Locate the cell with the specified text and output its (x, y) center coordinate. 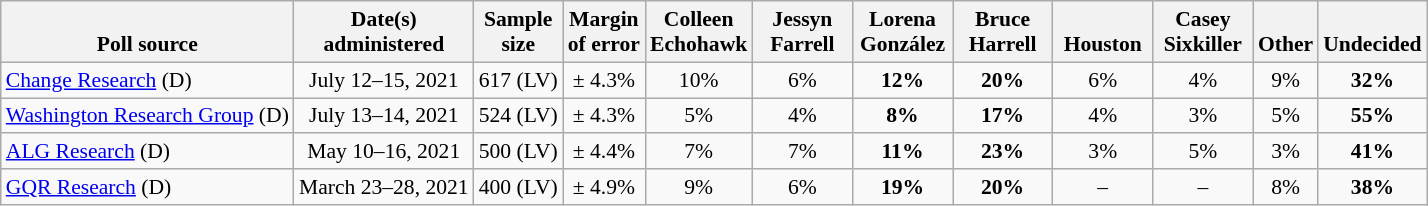
BruceHarrell (1003, 32)
55% (1372, 116)
32% (1372, 80)
ALG Research (D) (148, 152)
11% (902, 152)
Poll source (148, 32)
Houston (1103, 32)
41% (1372, 152)
LorenaGonzález (902, 32)
Washington Research Group (D) (148, 116)
17% (1003, 116)
July 13–14, 2021 (384, 116)
± 4.9% (604, 187)
12% (902, 80)
38% (1372, 187)
Date(s)administered (384, 32)
Samplesize (518, 32)
Change Research (D) (148, 80)
May 10–16, 2021 (384, 152)
524 (LV) (518, 116)
March 23–28, 2021 (384, 187)
10% (698, 80)
Undecided (1372, 32)
July 12–15, 2021 (384, 80)
400 (LV) (518, 187)
± 4.4% (604, 152)
617 (LV) (518, 80)
23% (1003, 152)
Other (1286, 32)
CaseySixkiller (1203, 32)
ColleenEchohawk (698, 32)
500 (LV) (518, 152)
19% (902, 187)
GQR Research (D) (148, 187)
JessynFarrell (802, 32)
Marginof error (604, 32)
